Identify which cell holds the provided text, then report its (x, y) central coordinate. 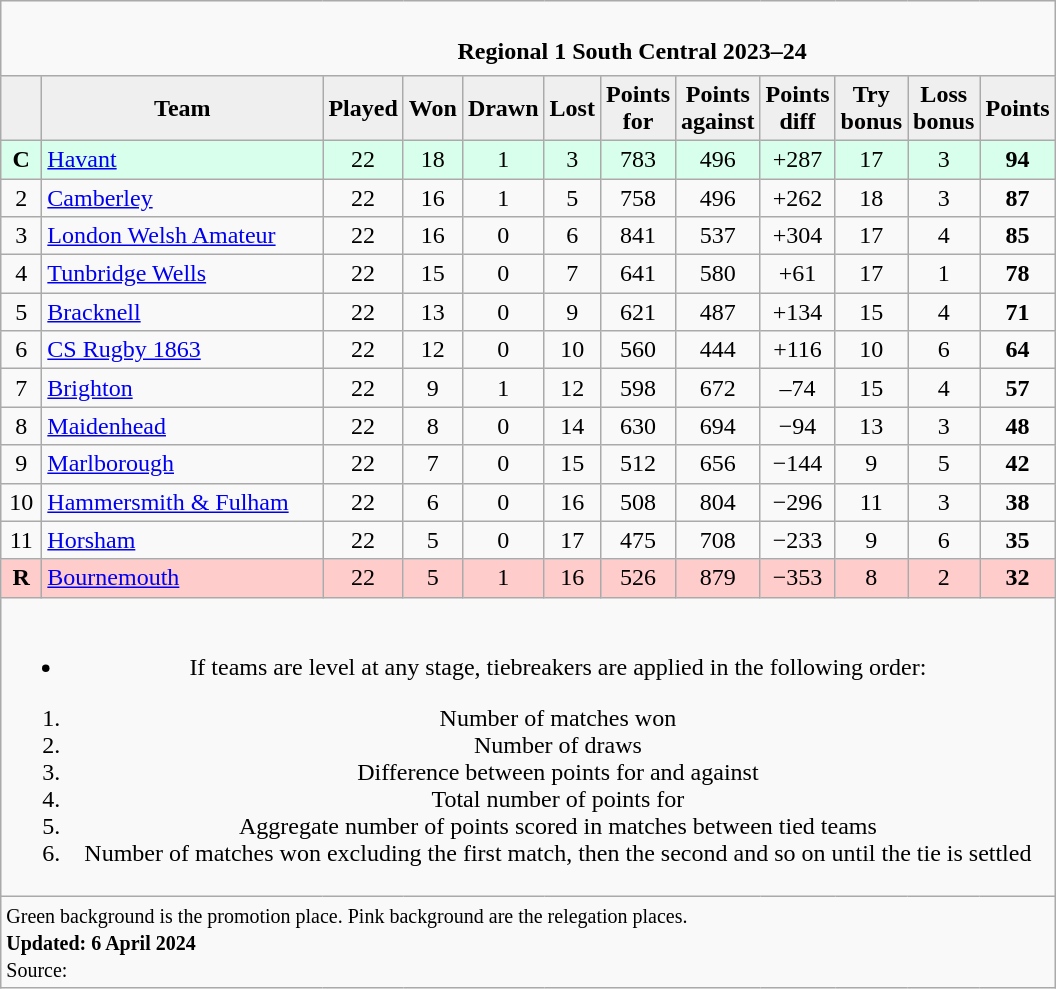
+61 (798, 274)
+304 (798, 236)
32 (1018, 578)
–74 (798, 388)
+287 (798, 159)
−233 (798, 540)
Hammersmith & Fulham (182, 502)
71 (1018, 312)
−144 (798, 464)
Marlborough (182, 464)
C (22, 159)
85 (1018, 236)
+116 (798, 350)
78 (1018, 274)
758 (638, 197)
630 (638, 426)
−94 (798, 426)
783 (638, 159)
+134 (798, 312)
Won (432, 108)
−296 (798, 502)
−353 (798, 578)
512 (638, 464)
Points (1018, 108)
444 (718, 350)
94 (1018, 159)
35 (1018, 540)
Points diff (798, 108)
Drawn (503, 108)
560 (638, 350)
Lost (572, 108)
+262 (798, 197)
526 (638, 578)
Played (363, 108)
598 (638, 388)
508 (638, 502)
475 (638, 540)
Loss bonus (944, 108)
672 (718, 388)
Team (182, 108)
Horsham (182, 540)
Green background is the promotion place. Pink background are the relegation places.Updated: 6 April 2024 Source: (528, 942)
Try bonus (871, 108)
87 (1018, 197)
804 (718, 502)
Maidenhead (182, 426)
Points against (718, 108)
57 (1018, 388)
London Welsh Amateur (182, 236)
694 (718, 426)
879 (718, 578)
621 (638, 312)
14 (572, 426)
CS Rugby 1863 (182, 350)
42 (1018, 464)
656 (718, 464)
Bracknell (182, 312)
487 (718, 312)
48 (1018, 426)
537 (718, 236)
Points for (638, 108)
841 (638, 236)
641 (638, 274)
64 (1018, 350)
Camberley (182, 197)
Brighton (182, 388)
580 (718, 274)
Havant (182, 159)
Tunbridge Wells (182, 274)
Bournemouth (182, 578)
R (22, 578)
38 (1018, 502)
708 (718, 540)
